Find where the given text appears and provide that cell's center as (X, Y) coordinate. 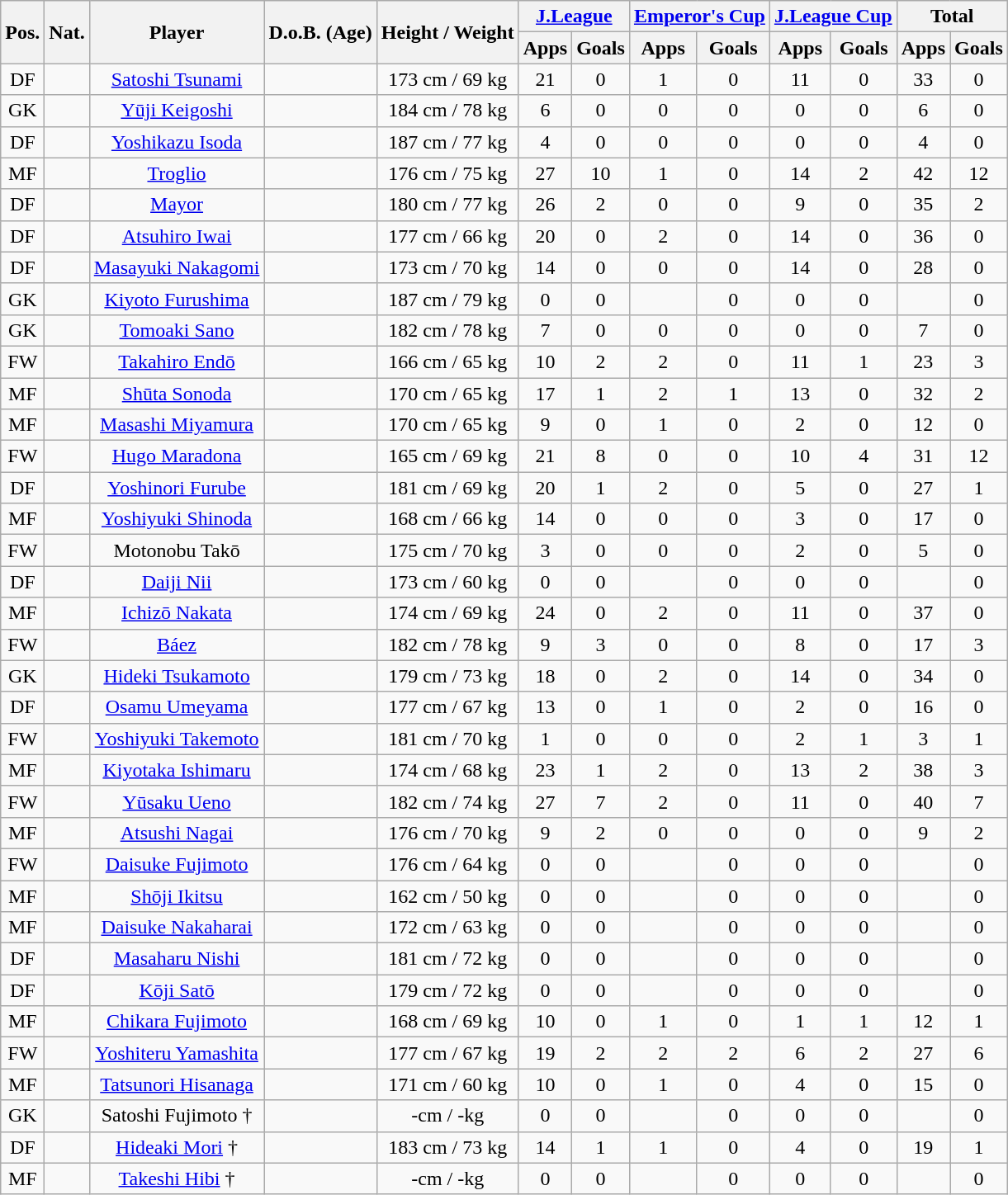
Shūta Sonoda (177, 394)
187 cm / 77 kg (447, 142)
184 cm / 78 kg (447, 111)
Player (177, 32)
181 cm / 70 kg (447, 739)
176 cm / 64 kg (447, 864)
Kōji Satō (177, 990)
180 cm / 77 kg (447, 205)
34 (923, 676)
166 cm / 65 kg (447, 361)
J.League Cup (833, 17)
Pos. (23, 32)
Yūsaku Ueno (177, 801)
33 (923, 79)
D.o.B. (Age) (320, 32)
Daisuke Nakaharai (177, 928)
183 cm / 73 kg (447, 1147)
173 cm / 70 kg (447, 267)
168 cm / 66 kg (447, 519)
177 cm / 66 kg (447, 236)
Ichizō Nakata (177, 613)
Shōji Ikitsu (177, 895)
162 cm / 50 kg (447, 895)
37 (923, 613)
36 (923, 236)
173 cm / 69 kg (447, 79)
Yoshikazu Isoda (177, 142)
Hideaki Mori † (177, 1147)
Báez (177, 645)
24 (545, 613)
Hideki Tsukamoto (177, 676)
174 cm / 68 kg (447, 770)
Nat. (67, 32)
Motonobu Takō (177, 550)
171 cm / 60 kg (447, 1084)
Satoshi Fujimoto † (177, 1116)
175 cm / 70 kg (447, 550)
Height / Weight (447, 32)
Troglio (177, 173)
165 cm / 69 kg (447, 456)
Yoshiteru Yamashita (177, 1053)
31 (923, 456)
42 (923, 173)
Mayor (177, 205)
Daiji Nii (177, 582)
32 (923, 394)
Satoshi Tsunami (177, 79)
Kiyoto Furushima (177, 299)
Masayuki Nakagomi (177, 267)
Takahiro Endō (177, 361)
Chikara Fujimoto (177, 1022)
Masaharu Nishi (177, 959)
26 (545, 205)
Yoshinori Furube (177, 488)
Yoshiyuki Takemoto (177, 739)
Emperor's Cup (699, 17)
Atsushi Nagai (177, 833)
172 cm / 63 kg (447, 928)
179 cm / 72 kg (447, 990)
Masashi Miyamura (177, 425)
38 (923, 770)
181 cm / 72 kg (447, 959)
18 (545, 676)
Kiyotaka Ishimaru (177, 770)
187 cm / 79 kg (447, 299)
176 cm / 70 kg (447, 833)
182 cm / 74 kg (447, 801)
176 cm / 75 kg (447, 173)
Yoshiyuki Shinoda (177, 519)
Osamu Umeyama (177, 707)
Tomoaki Sano (177, 330)
35 (923, 205)
Yūji Keigoshi (177, 111)
16 (923, 707)
Total (952, 17)
173 cm / 60 kg (447, 582)
J.League (574, 17)
181 cm / 69 kg (447, 488)
Hugo Maradona (177, 456)
15 (923, 1084)
40 (923, 801)
179 cm / 73 kg (447, 676)
168 cm / 69 kg (447, 1022)
28 (923, 267)
Tatsunori Hisanaga (177, 1084)
Daisuke Fujimoto (177, 864)
Atsuhiro Iwai (177, 236)
Takeshi Hibi † (177, 1178)
174 cm / 69 kg (447, 613)
